Provide the (x, y) coordinate of the cell's center where the given text is located.  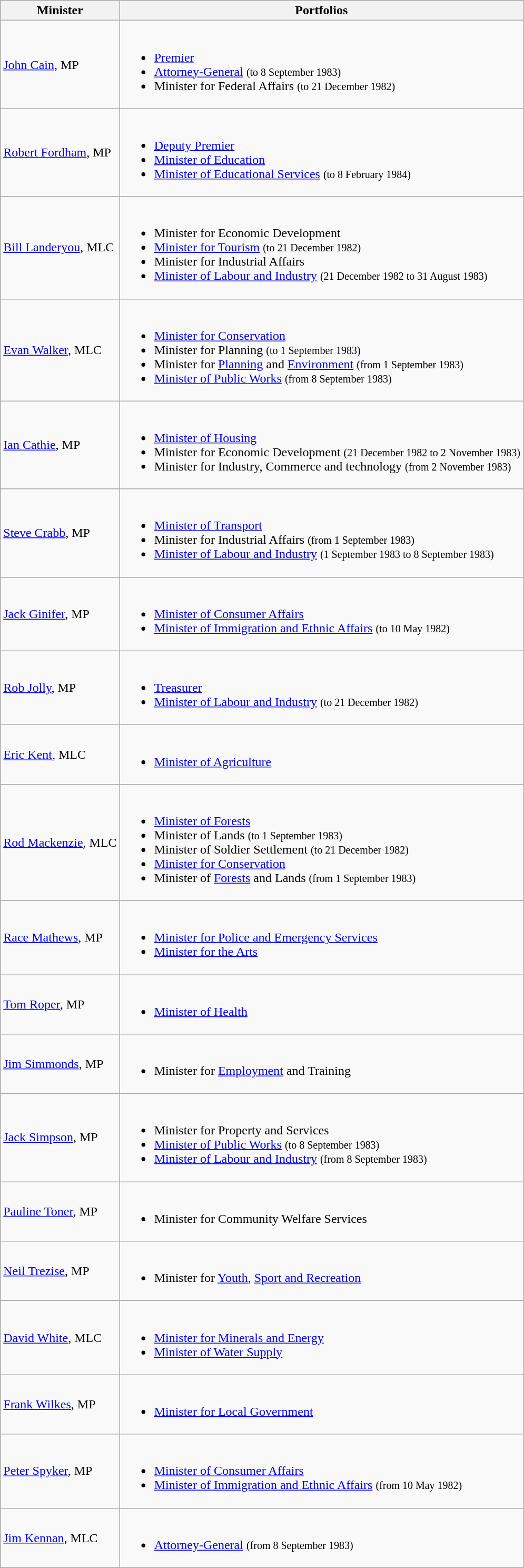
Pauline Toner, MP (60, 1212)
Neil Trezise, MP (60, 1271)
Jim Simmonds, MP (60, 1064)
Eric Kent, MLC (60, 754)
Minister for Minerals and EnergyMinister of Water Supply (321, 1338)
Bill Landeryou, MLC (60, 248)
Minister for Police and Emergency ServicesMinister for the Arts (321, 937)
Jack Simpson, MP (60, 1138)
David White, MLC (60, 1338)
Frank Wilkes, MP (60, 1405)
Minister for Property and ServicesMinister of Public Works (to 8 September 1983)Minister of Labour and Industry (from 8 September 1983) (321, 1138)
Minister of TransportMinister for Industrial Affairs (from 1 September 1983)Minister of Labour and Industry (1 September 1983 to 8 September 1983) (321, 533)
Tom Roper, MP (60, 1004)
Minister of Health (321, 1004)
John Cain, MP (60, 64)
Minister of Agriculture (321, 754)
Portfolios (321, 11)
Steve Crabb, MP (60, 533)
Minister for Local Government (321, 1405)
Rod Mackenzie, MLC (60, 842)
Attorney-General (from 8 September 1983) (321, 1537)
Minister of Consumer AffairsMinister of Immigration and Ethnic Affairs (from 10 May 1982) (321, 1471)
Jim Kennan, MLC (60, 1537)
Minister for Community Welfare Services (321, 1212)
Robert Fordham, MP (60, 153)
Rob Jolly, MP (60, 688)
Jack Ginifer, MP (60, 614)
Minister of Consumer AffairsMinister of Immigration and Ethnic Affairs (to 10 May 1982) (321, 614)
Deputy PremierMinister of EducationMinister of Educational Services (to 8 February 1984) (321, 153)
Minister for Employment and Training (321, 1064)
TreasurerMinister of Labour and Industry (to 21 December 1982) (321, 688)
Minister for Youth, Sport and Recreation (321, 1271)
Minister (60, 11)
Evan Walker, MLC (60, 350)
PremierAttorney-General (to 8 September 1983)Minister for Federal Affairs (to 21 December 1982) (321, 64)
Race Mathews, MP (60, 937)
Ian Cathie, MP (60, 445)
Peter Spyker, MP (60, 1471)
